For the text-containing cell, return its midpoint in (x, y) coordinate format. 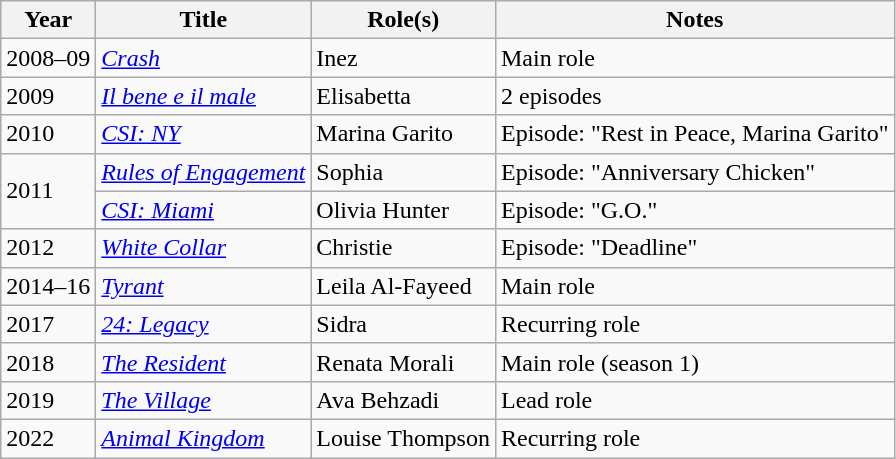
2017 (48, 324)
2018 (48, 362)
Lead role (694, 400)
White Collar (204, 248)
2 episodes (694, 96)
2010 (48, 134)
2022 (48, 438)
CSI: Miami (204, 210)
Animal Kingdom (204, 438)
Ava Behzadi (404, 400)
The Village (204, 400)
Role(s) (404, 20)
Il bene e il male (204, 96)
Year (48, 20)
Marina Garito (404, 134)
2008–09 (48, 58)
2014–16 (48, 286)
Rules of Engagement (204, 172)
Tyrant (204, 286)
Episode: "Rest in Peace, Marina Garito" (694, 134)
Louise Thompson (404, 438)
CSI: NY (204, 134)
2009 (48, 96)
2011 (48, 191)
Episode: "Anniversary Chicken" (694, 172)
2012 (48, 248)
Elisabetta (404, 96)
Main role (season 1) (694, 362)
Crash (204, 58)
Christie (404, 248)
Title (204, 20)
Notes (694, 20)
Sophia (404, 172)
Episode: "G.O." (694, 210)
2019 (48, 400)
Olivia Hunter (404, 210)
Renata Morali (404, 362)
Leila Al-Fayeed (404, 286)
Sidra (404, 324)
The Resident (204, 362)
Episode: "Deadline" (694, 248)
24: Legacy (204, 324)
Inez (404, 58)
